Pinpoint the cell where the given text exists, returning its (x, y) midpoint coordinate. 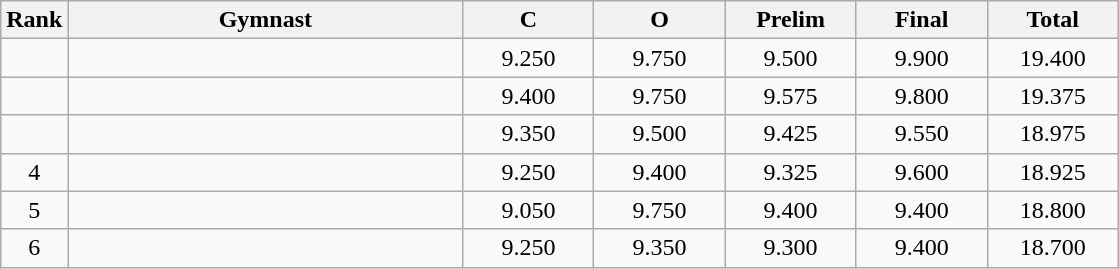
5 (34, 210)
18.700 (1052, 248)
Total (1052, 20)
9.425 (790, 134)
6 (34, 248)
18.925 (1052, 172)
9.300 (790, 248)
Rank (34, 20)
9.550 (922, 134)
4 (34, 172)
18.800 (1052, 210)
Final (922, 20)
9.575 (790, 96)
Gymnast (266, 20)
9.800 (922, 96)
C (528, 20)
9.900 (922, 58)
9.600 (922, 172)
9.325 (790, 172)
19.400 (1052, 58)
O (660, 20)
19.375 (1052, 96)
9.050 (528, 210)
18.975 (1052, 134)
Prelim (790, 20)
